Locate the cell with the specified text and output its (x, y) center coordinate. 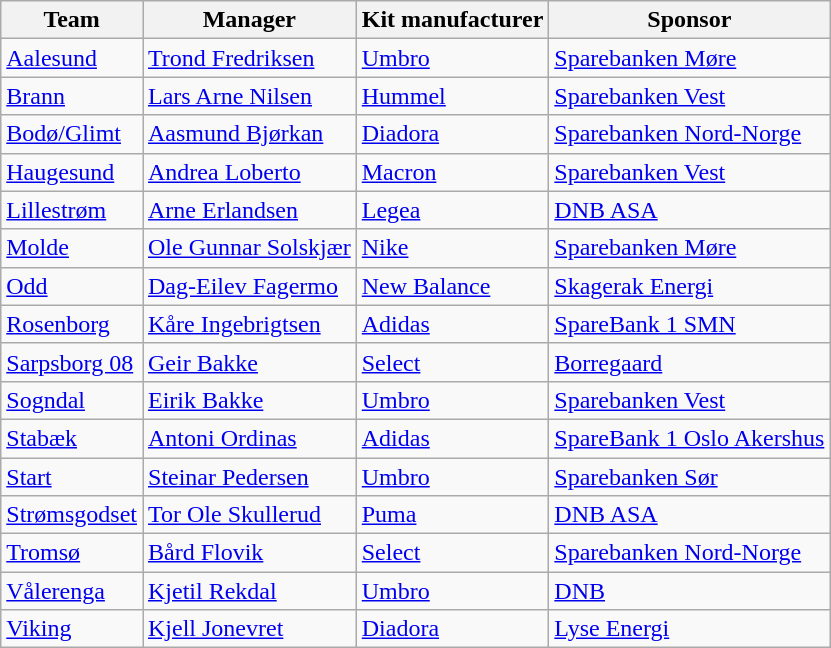
Molde (72, 248)
Viking (72, 629)
Lillestrøm (72, 210)
Puma (452, 515)
Sogndal (72, 400)
Antoni Ordinas (249, 438)
Team (72, 20)
Rosenborg (72, 324)
Arne Erlandsen (249, 210)
Borregaard (690, 362)
New Balance (452, 286)
DNB (690, 591)
Hummel (452, 96)
Trond Fredriksen (249, 58)
Kjell Jonevret (249, 629)
Strømsgodset (72, 515)
Geir Bakke (249, 362)
Tor Ole Skullerud (249, 515)
Bodø/Glimt (72, 134)
Eirik Bakke (249, 400)
Steinar Pedersen (249, 477)
Ole Gunnar Solskjær (249, 248)
Sarpsborg 08 (72, 362)
SpareBank 1 SMN (690, 324)
Sponsor (690, 20)
Kåre Ingebrigtsen (249, 324)
Andrea Loberto (249, 172)
Start (72, 477)
Kjetil Rekdal (249, 591)
Odd (72, 286)
Lars Arne Nilsen (249, 96)
Manager (249, 20)
Kit manufacturer (452, 20)
Brann (72, 96)
Aasmund Bjørkan (249, 134)
Haugesund (72, 172)
Vålerenga (72, 591)
SpareBank 1 Oslo Akershus (690, 438)
Macron (452, 172)
Sparebanken Sør (690, 477)
Legea (452, 210)
Bård Flovik (249, 553)
Nike (452, 248)
Lyse Energi (690, 629)
Stabæk (72, 438)
Aalesund (72, 58)
Skagerak Energi (690, 286)
Tromsø (72, 553)
Dag-Eilev Fagermo (249, 286)
